Pinpoint the cell where the given text exists, returning its (x, y) midpoint coordinate. 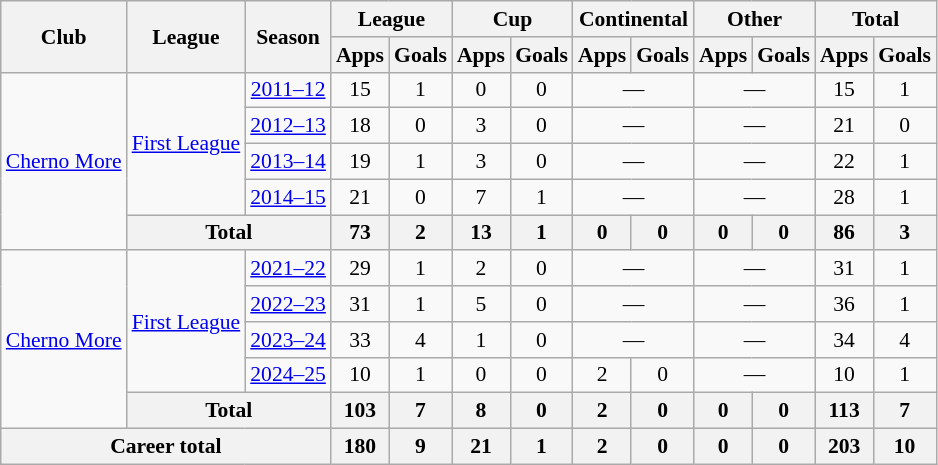
2023–24 (288, 340)
Season (288, 36)
Other (754, 19)
2013–14 (288, 162)
8 (481, 411)
180 (360, 447)
103 (360, 411)
86 (844, 233)
2012–13 (288, 126)
18 (360, 126)
28 (844, 197)
Cup (512, 19)
33 (360, 340)
113 (844, 411)
2014–15 (288, 197)
19 (360, 162)
2021–22 (288, 269)
73 (360, 233)
Career total (166, 447)
13 (481, 233)
29 (360, 269)
9 (420, 447)
34 (844, 340)
203 (844, 447)
Club (64, 36)
2011–12 (288, 90)
5 (481, 304)
Continental (634, 19)
36 (844, 304)
22 (844, 162)
2024–25 (288, 375)
2022–23 (288, 304)
